Search for the cell housing the specified text and yield its (X, Y) center coordinate. 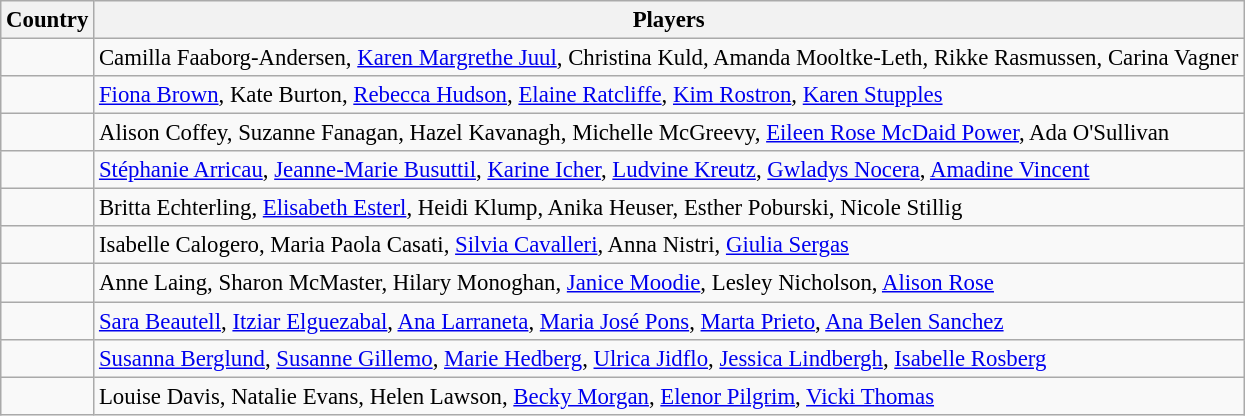
Camilla Faaborg-Andersen, Karen Margrethe Juul, Christina Kuld, Amanda Mooltke-Leth, Rikke Rasmussen, Carina Vagner (669, 58)
Country (48, 20)
Britta Echterling, Elisabeth Esterl, Heidi Klump, Anika Heuser, Esther Poburski, Nicole Stillig (669, 208)
Isabelle Calogero, Maria Paola Casati, Silvia Cavalleri, Anna Nistri, Giulia Sergas (669, 245)
Alison Coffey, Suzanne Fanagan, Hazel Kavanagh, Michelle McGreevy, Eileen Rose McDaid Power, Ada O'Sullivan (669, 133)
Sara Beautell, Itziar Elguezabal, Ana Larraneta, Maria José Pons, Marta Prieto, Ana Belen Sanchez (669, 321)
Louise Davis, Natalie Evans, Helen Lawson, Becky Morgan, Elenor Pilgrim, Vicki Thomas (669, 396)
Anne Laing, Sharon McMaster, Hilary Monoghan, Janice Moodie, Lesley Nicholson, Alison Rose (669, 283)
Fiona Brown, Kate Burton, Rebecca Hudson, Elaine Ratcliffe, Kim Rostron, Karen Stupples (669, 95)
Stéphanie Arricau, Jeanne-Marie Busuttil, Karine Icher, Ludvine Kreutz, Gwladys Nocera, Amadine Vincent (669, 170)
Players (669, 20)
Susanna Berglund, Susanne Gillemo, Marie Hedberg, Ulrica Jidflo, Jessica Lindbergh, Isabelle Rosberg (669, 358)
